Determine the (X, Y) coordinate at the center of the cell enclosing the given text.  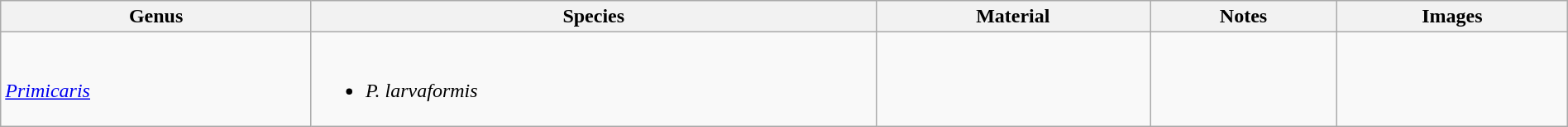
Material (1013, 17)
Notes (1244, 17)
Primicaris (156, 80)
Species (594, 17)
Genus (156, 17)
Images (1452, 17)
P. larvaformis (594, 80)
